Identify which cell holds the provided text, then report its (x, y) central coordinate. 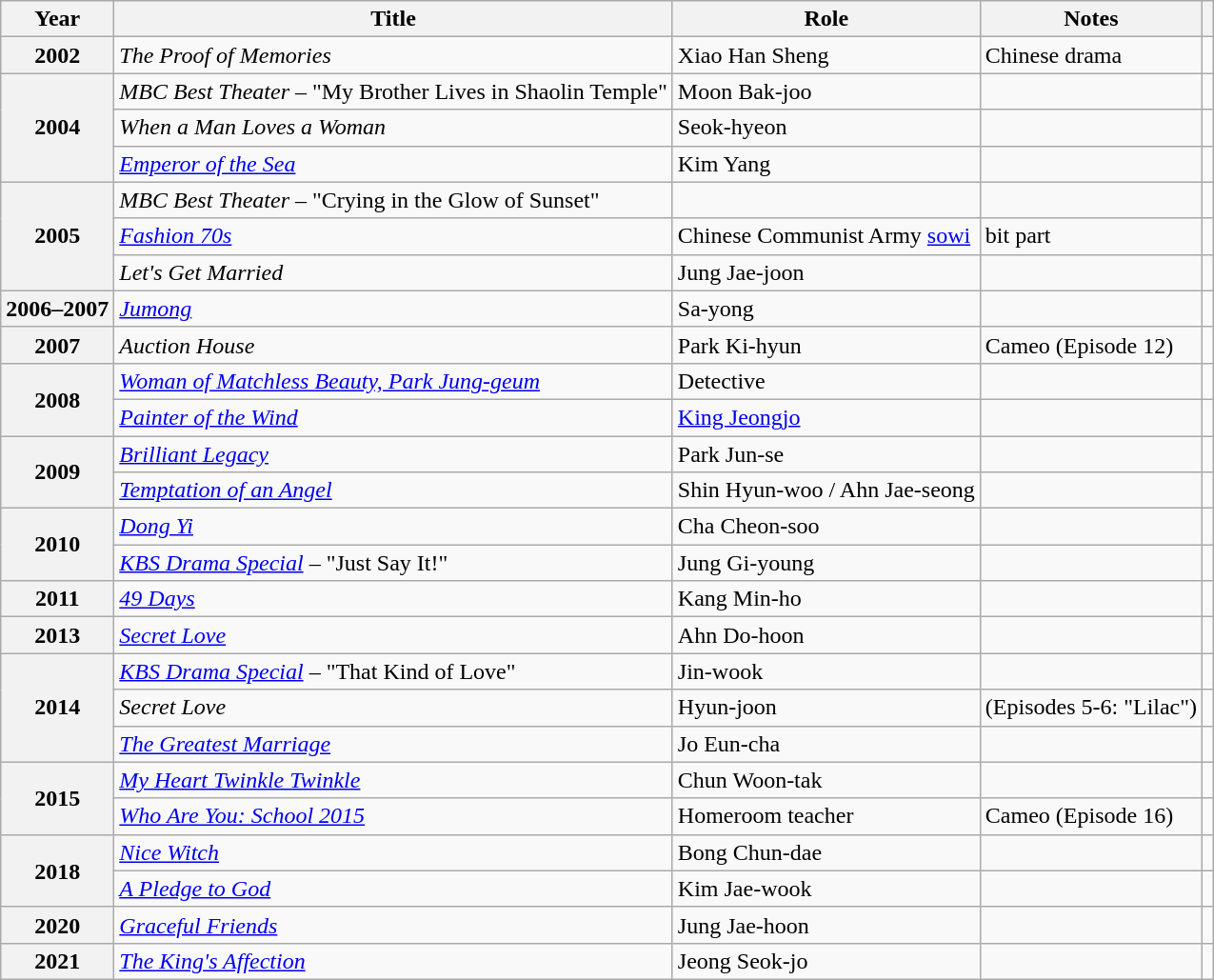
The Proof of Memories (393, 55)
Fashion 70s (393, 236)
2005 (57, 236)
2013 (57, 635)
Ahn Do-hoon (826, 635)
Jumong (393, 309)
Park Ki-hyun (826, 345)
Brilliant Legacy (393, 454)
Let's Get Married (393, 272)
Detective (826, 381)
Graceful Friends (393, 925)
Jeong Seok-jo (826, 961)
Year (57, 19)
Chinese drama (1091, 55)
Kim Yang (826, 164)
Bong Chun-dae (826, 852)
2020 (57, 925)
Hyun-joon (826, 708)
A Pledge to God (393, 889)
Cameo (Episode 12) (1091, 345)
MBC Best Theater – "My Brother Lives in Shaolin Temple" (393, 91)
Painter of the Wind (393, 417)
The Greatest Marriage (393, 744)
2011 (57, 599)
Moon Bak-joo (826, 91)
King Jeongjo (826, 417)
Kim Jae-wook (826, 889)
Kang Min-ho (826, 599)
2004 (57, 128)
2021 (57, 961)
Temptation of an Angel (393, 490)
2015 (57, 798)
Jo Eun-cha (826, 744)
Jung Jae-joon (826, 272)
49 Days (393, 599)
Jung Jae-hoon (826, 925)
Shin Hyun-woo / Ahn Jae-seong (826, 490)
Homeroom teacher (826, 816)
KBS Drama Special – "Just Say It!" (393, 563)
Chinese Communist Army sowi (826, 236)
2009 (57, 472)
Cha Cheon-soo (826, 527)
KBS Drama Special – "That Kind of Love" (393, 671)
Dong Yi (393, 527)
Park Jun-se (826, 454)
Who Are You: School 2015 (393, 816)
When a Man Loves a Woman (393, 128)
2002 (57, 55)
(Episodes 5-6: "Lilac") (1091, 708)
Nice Witch (393, 852)
Notes (1091, 19)
2008 (57, 399)
Woman of Matchless Beauty, Park Jung-geum (393, 381)
bit part (1091, 236)
The King's Affection (393, 961)
MBC Best Theater – "Crying in the Glow of Sunset" (393, 200)
My Heart Twinkle Twinkle (393, 780)
Chun Woon-tak (826, 780)
Xiao Han Sheng (826, 55)
Auction House (393, 345)
Jung Gi-young (826, 563)
2006–2007 (57, 309)
2014 (57, 708)
Seok-hyeon (826, 128)
Role (826, 19)
Emperor of the Sea (393, 164)
Sa-yong (826, 309)
2007 (57, 345)
Jin-wook (826, 671)
2010 (57, 545)
2018 (57, 870)
Title (393, 19)
Cameo (Episode 16) (1091, 816)
